Extract the (X, Y) coordinate from the center of the cell holding the provided text.  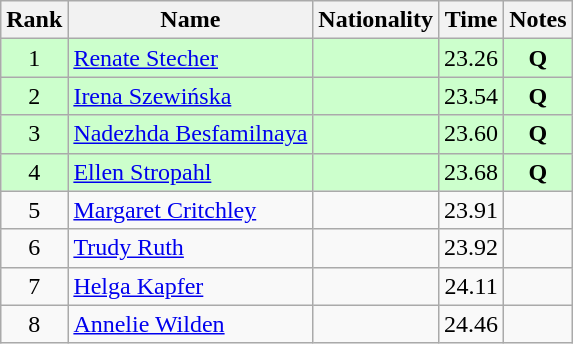
24.11 (472, 286)
2 (34, 96)
Margaret Critchley (190, 210)
23.68 (472, 172)
24.46 (472, 324)
Notes (538, 20)
Time (472, 20)
Nadezhda Besfamilnaya (190, 134)
Annelie Wilden (190, 324)
23.54 (472, 96)
Helga Kapfer (190, 286)
6 (34, 248)
Trudy Ruth (190, 248)
Rank (34, 20)
Name (190, 20)
23.60 (472, 134)
4 (34, 172)
Irena Szewińska (190, 96)
Nationality (376, 20)
1 (34, 58)
23.26 (472, 58)
Ellen Stropahl (190, 172)
8 (34, 324)
Renate Stecher (190, 58)
7 (34, 286)
5 (34, 210)
23.91 (472, 210)
3 (34, 134)
23.92 (472, 248)
